Return [X, Y] of the center of cell containing provided text 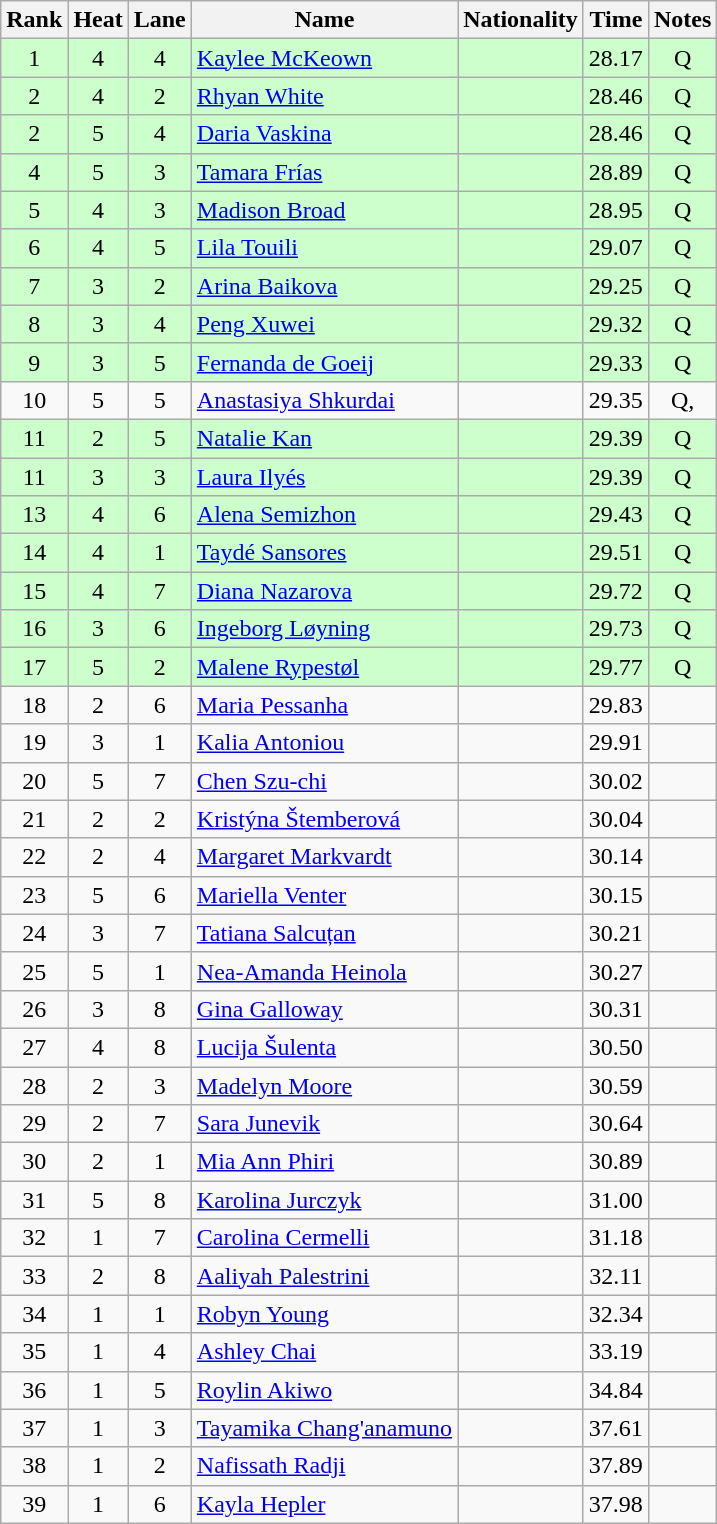
Natalie Kan [324, 438]
38 [34, 1466]
30.59 [616, 1085]
29.25 [616, 286]
Time [616, 20]
Tamara Frías [324, 172]
29.07 [616, 248]
30.27 [616, 971]
Rhyan White [324, 96]
32.34 [616, 1314]
37.98 [616, 1504]
32 [34, 1238]
Name [324, 20]
17 [34, 667]
31 [34, 1200]
29.35 [616, 400]
30.64 [616, 1124]
Nea-Amanda Heinola [324, 971]
33 [34, 1276]
Malene Rypestøl [324, 667]
30.89 [616, 1162]
Mariella Venter [324, 895]
34.84 [616, 1390]
Nationality [521, 20]
Chen Szu-chi [324, 781]
Lila Touili [324, 248]
Laura Ilyés [324, 477]
32.11 [616, 1276]
Tatiana Salcuțan [324, 933]
Alena Semizhon [324, 515]
33.19 [616, 1352]
21 [34, 819]
Kalia Antoniou [324, 743]
29.83 [616, 705]
Carolina Cermelli [324, 1238]
16 [34, 629]
14 [34, 553]
Heat [98, 20]
Kristýna Štemberová [324, 819]
29 [34, 1124]
28 [34, 1085]
Peng Xuwei [324, 324]
29.51 [616, 553]
27 [34, 1047]
20 [34, 781]
Rank [34, 20]
31.18 [616, 1238]
Q, [682, 400]
30.14 [616, 857]
Gina Galloway [324, 1009]
Tayamika Chang'anamuno [324, 1428]
Robyn Young [324, 1314]
29.33 [616, 362]
35 [34, 1352]
30.31 [616, 1009]
31.00 [616, 1200]
29.77 [616, 667]
Anastasiya Shkurdai [324, 400]
37.61 [616, 1428]
19 [34, 743]
Aaliyah Palestrini [324, 1276]
Roylin Akiwo [324, 1390]
Nafissath Radji [324, 1466]
29.43 [616, 515]
28.95 [616, 210]
26 [34, 1009]
Ashley Chai [324, 1352]
28.17 [616, 58]
23 [34, 895]
30.50 [616, 1047]
18 [34, 705]
Ingeborg Løyning [324, 629]
29.73 [616, 629]
Daria Vaskina [324, 134]
15 [34, 591]
37.89 [616, 1466]
24 [34, 933]
39 [34, 1504]
10 [34, 400]
37 [34, 1428]
9 [34, 362]
Madelyn Moore [324, 1085]
30 [34, 1162]
22 [34, 857]
Karolina Jurczyk [324, 1200]
Maria Pessanha [324, 705]
Fernanda de Goeij [324, 362]
34 [34, 1314]
30.02 [616, 781]
30.15 [616, 895]
13 [34, 515]
29.32 [616, 324]
Margaret Markvardt [324, 857]
Madison Broad [324, 210]
Kaylee McKeown [324, 58]
Kayla Hepler [324, 1504]
Sara Junevik [324, 1124]
30.04 [616, 819]
36 [34, 1390]
29.91 [616, 743]
Lucija Šulenta [324, 1047]
Arina Baikova [324, 286]
Notes [682, 20]
Diana Nazarova [324, 591]
25 [34, 971]
Mia Ann Phiri [324, 1162]
Lane [160, 20]
30.21 [616, 933]
28.89 [616, 172]
Taydé Sansores [324, 553]
29.72 [616, 591]
